Scan for the cell matching the given text and deliver its [X, Y] coordinate at center. 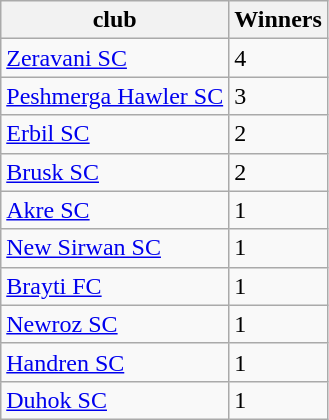
New Sirwan SC [115, 248]
Brusk SC [115, 172]
Newroz SC [115, 324]
Peshmerga Hawler SC [115, 96]
Akre SC [115, 210]
club [115, 20]
Brayti FC [115, 286]
Duhok SC [115, 400]
Zeravani SC [115, 58]
3 [278, 96]
Handren SC [115, 362]
Erbil SC [115, 134]
4 [278, 58]
Winners [278, 20]
